Detect which cell encompasses the target text, then output its (x, y) center coordinate. 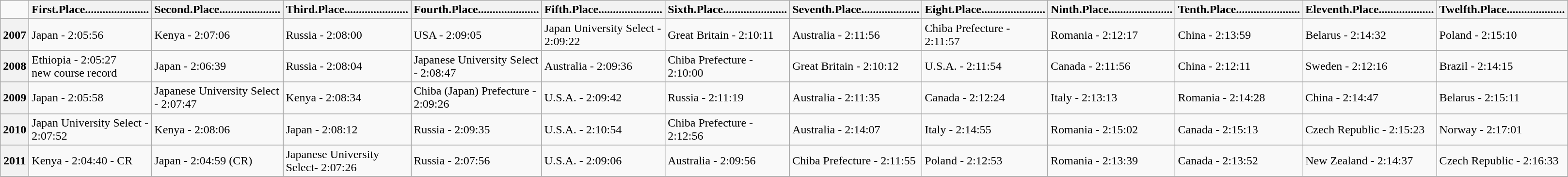
Australia - 2:09:56 (727, 161)
Chiba Prefecture - 2:10:00 (727, 66)
Japanese University Select- 2:07:26 (347, 161)
Belarus - 2:15:11 (1502, 98)
Australia - 2:11:35 (856, 98)
Japan - 2:08:12 (347, 129)
Australia - 2:11:56 (856, 35)
U.S.A. - 2:11:54 (985, 66)
2010 (15, 129)
Belarus - 2:14:32 (1370, 35)
Sixth.Place...................... (727, 10)
Chiba Prefecture - 2:11:57 (985, 35)
Japan - 2:04:59 (CR) (217, 161)
Australia - 2:09:36 (603, 66)
Great Britain - 2:10:11 (727, 35)
Poland - 2:15:10 (1502, 35)
Canada - 2:12:24 (985, 98)
Canada - 2:13:52 (1239, 161)
New Zealand - 2:14:37 (1370, 161)
Russia - 2:07:56 (477, 161)
Czech Republic - 2:15:23 (1370, 129)
2009 (15, 98)
Kenya - 2:08:34 (347, 98)
Czech Republic - 2:16:33 (1502, 161)
Kenya - 2:07:06 (217, 35)
U.S.A. - 2:09:06 (603, 161)
Japan - 2:06:39 (217, 66)
Sweden - 2:12:16 (1370, 66)
Romania - 2:12:17 (1111, 35)
2008 (15, 66)
Third.Place...................... (347, 10)
Japan - 2:05:56 (90, 35)
Eleventh.Place................... (1370, 10)
Italy - 2:14:55 (985, 129)
Russia - 2:08:00 (347, 35)
Australia - 2:14:07 (856, 129)
Ethiopia - 2:05:27new course record (90, 66)
Second.Place..................... (217, 10)
First.Place...................... (90, 10)
Tenth.Place...................... (1239, 10)
Eight.Place...................... (985, 10)
Russia - 2:11:19 (727, 98)
Japanese University Select - 2:07:47 (217, 98)
Twelfth.Place.................... (1502, 10)
Canada - 2:15:13 (1239, 129)
Romania - 2:14:28 (1239, 98)
Seventh.Place.................... (856, 10)
Romania - 2:15:02 (1111, 129)
Kenya - 2:08:06 (217, 129)
Romania - 2:13:39 (1111, 161)
Russia - 2:08:04 (347, 66)
Chiba Prefecture - 2:11:55 (856, 161)
China - 2:12:11 (1239, 66)
U.S.A. - 2:09:42 (603, 98)
2011 (15, 161)
Japan University Select - 2:07:52 (90, 129)
Russia - 2:09:35 (477, 129)
Chiba (Japan) Prefecture - 2:09:26 (477, 98)
USA - 2:09:05 (477, 35)
Poland - 2:12:53 (985, 161)
Italy - 2:13:13 (1111, 98)
China - 2:14:47 (1370, 98)
Chiba Prefecture - 2:12:56 (727, 129)
Canada - 2:11:56 (1111, 66)
Fourth.Place..................... (477, 10)
Brazil - 2:14:15 (1502, 66)
China - 2:13:59 (1239, 35)
Kenya - 2:04:40 - CR (90, 161)
U.S.A. - 2:10:54 (603, 129)
Japanese University Select - 2:08:47 (477, 66)
Japan - 2:05:58 (90, 98)
Great Britain - 2:10:12 (856, 66)
2007 (15, 35)
Ninth.Place...................... (1111, 10)
Fifth.Place...................... (603, 10)
Japan University Select - 2:09:22 (603, 35)
Norway - 2:17:01 (1502, 129)
